Search for the cell housing the specified text and yield its [x, y] center coordinate. 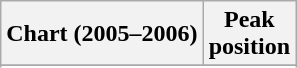
Peakposition [249, 34]
Chart (2005–2006) [102, 34]
